Return the (X, Y) coordinate for the center point of the cell that contains the specified text.  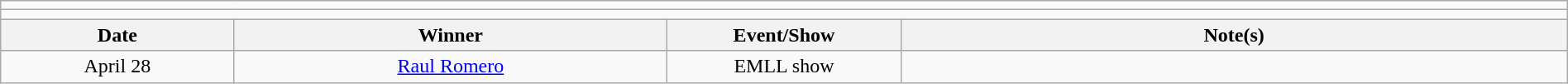
April 28 (117, 67)
Winner (451, 35)
EMLL show (784, 67)
Note(s) (1234, 35)
Event/Show (784, 35)
Date (117, 35)
Raul Romero (451, 67)
